Return the (x, y) coordinate for the center point of the cell that contains the specified text.  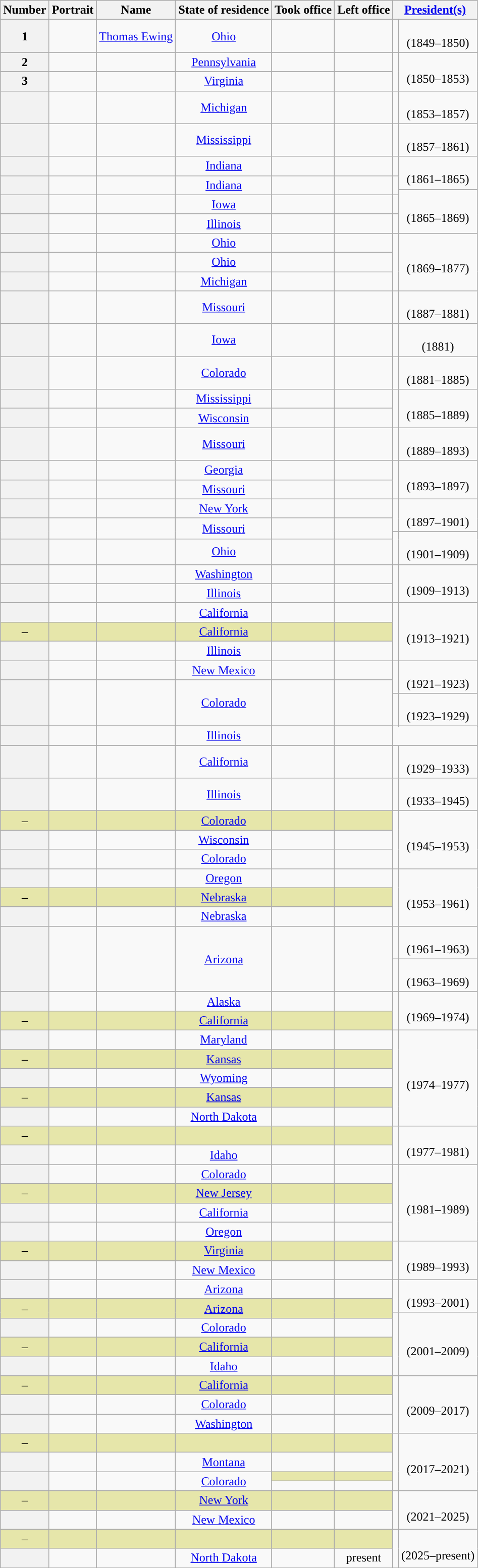
President(s) (435, 10)
(2009–2017) (438, 1405)
(1974–1977) (438, 1078)
(2001–2009) (438, 1344)
(1933–1945) (438, 795)
Took office (303, 10)
(1881–1885) (438, 373)
State of residence (224, 10)
Portrait (73, 10)
(1993–2001) (438, 1296)
(1850–1853) (438, 72)
(1893–1897) (438, 480)
(1963–1969) (438, 975)
(1977–1981) (438, 1145)
(1857–1861) (438, 140)
(1869–1877) (438, 262)
(2021–2025) (438, 1510)
(1853–1857) (438, 107)
(1865–1869) (438, 211)
Wyoming (224, 1078)
(1913–1921) (438, 631)
present (364, 1558)
3 (25, 81)
2 (25, 62)
(1929–1933) (438, 762)
Number (25, 10)
(1969–1974) (438, 1011)
(2025–present) (438, 1548)
(1885–1889) (438, 409)
(1923–1929) (438, 710)
1 (25, 36)
Left office (364, 10)
Thomas Ewing (136, 36)
(1989–1993) (438, 1260)
(1881) (438, 340)
Georgia (224, 470)
(1897–1901) (438, 515)
Name (136, 10)
Alaska (224, 1001)
(1887–1881) (438, 308)
(1945–1953) (438, 840)
(1953–1961) (438, 897)
(1849–1850) (438, 36)
(1961–1963) (438, 942)
(1909–1913) (438, 584)
(1921–1923) (438, 677)
(1981–1989) (438, 1203)
(1889–1893) (438, 444)
Montana (224, 1462)
New Jersey (224, 1193)
(1861–1865) (438, 172)
(2017–2021) (438, 1462)
Pennsylvania (224, 62)
(1901–1909) (438, 548)
Maryland (224, 1039)
